Determine the [x, y] coordinate at the center of the cell enclosing the given text.  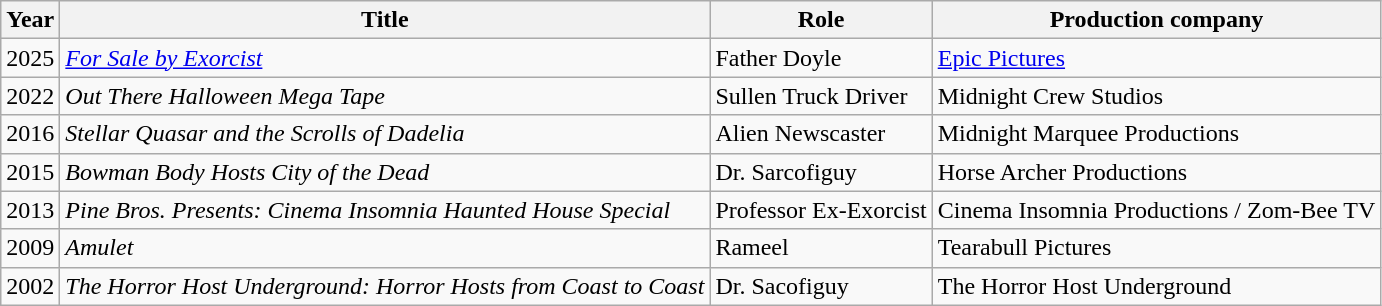
Out There Halloween Mega Tape [385, 96]
Cinema Insomnia Productions / Zom-Bee TV [1156, 210]
Dr. Sacofiguy [821, 286]
Horse Archer Productions [1156, 172]
2002 [30, 286]
Production company [1156, 20]
Rameel [821, 248]
Father Doyle [821, 58]
Professor Ex-Exorcist [821, 210]
Amulet [385, 248]
Year [30, 20]
Dr. Sarcofiguy [821, 172]
Title [385, 20]
Pine Bros. Presents: Cinema Insomnia Haunted House Special [385, 210]
Sullen Truck Driver [821, 96]
2016 [30, 134]
Midnight Marquee Productions [1156, 134]
Bowman Body Hosts City of the Dead [385, 172]
2025 [30, 58]
2015 [30, 172]
Alien Newscaster [821, 134]
2009 [30, 248]
The Horror Host Underground: Horror Hosts from Coast to Coast [385, 286]
For Sale by Exorcist [385, 58]
The Horror Host Underground [1156, 286]
Tearabull Pictures [1156, 248]
Epic Pictures [1156, 58]
Midnight Crew Studios [1156, 96]
Stellar Quasar and the Scrolls of Dadelia [385, 134]
Role [821, 20]
2022 [30, 96]
2013 [30, 210]
